Determine the (X, Y) coordinate at the center of the cell enclosing the given text.  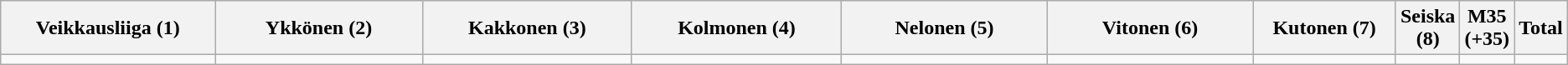
Ykkönen (2) (319, 28)
Kakkonen (3) (527, 28)
M35 (+35) (1488, 28)
Kolmonen (4) (736, 28)
Veikkausliiga (1) (108, 28)
Total (1541, 28)
Nelonen (5) (945, 28)
Kutonen (7) (1325, 28)
Seiska (8) (1427, 28)
Vitonen (6) (1149, 28)
